Provide the [x, y] coordinate of the cell's center where the given text is located.  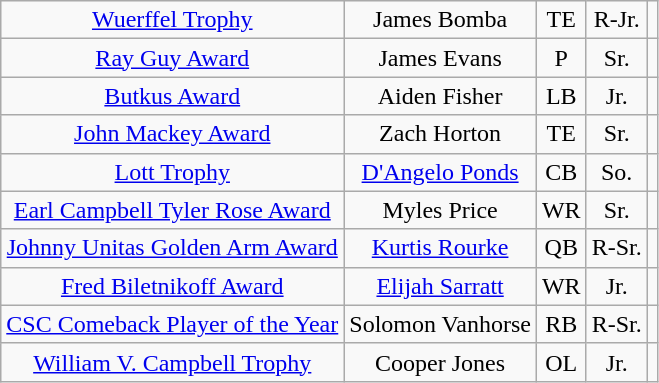
Ray Guy Award [172, 58]
Butkus Award [172, 96]
LB [561, 96]
Cooper Jones [440, 362]
QB [561, 248]
P [561, 58]
John Mackey Award [172, 134]
Zach Horton [440, 134]
Myles Price [440, 210]
Wuerffel Trophy [172, 20]
Kurtis Rourke [440, 248]
Solomon Vanhorse [440, 324]
James Evans [440, 58]
Aiden Fisher [440, 96]
R-Jr. [616, 20]
CSC Comeback Player of the Year [172, 324]
Fred Biletnikoff Award [172, 286]
Earl Campbell Tyler Rose Award [172, 210]
Elijah Sarratt [440, 286]
RB [561, 324]
James Bomba [440, 20]
OL [561, 362]
CB [561, 172]
Lott Trophy [172, 172]
William V. Campbell Trophy [172, 362]
Johnny Unitas Golden Arm Award [172, 248]
D'Angelo Ponds [440, 172]
So. [616, 172]
